Scan for the cell matching the given text and deliver its (X, Y) coordinate at center. 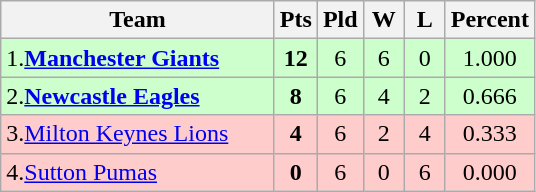
8 (296, 96)
Team (138, 20)
1.Manchester Giants (138, 58)
Pts (296, 20)
W (384, 20)
L (424, 20)
12 (296, 58)
Pld (340, 20)
3.Milton Keynes Lions (138, 134)
4.Sutton Pumas (138, 172)
Percent (490, 20)
0.666 (490, 96)
2.Newcastle Eagles (138, 96)
0.333 (490, 134)
1.000 (490, 58)
0.000 (490, 172)
